Scan for the cell matching the given text and deliver its (X, Y) coordinate at center. 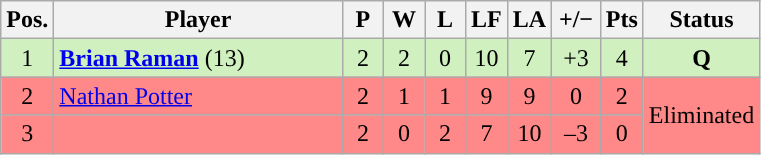
Pos. (28, 20)
4 (622, 58)
Q (701, 58)
Player (198, 20)
L (444, 20)
LA (529, 20)
Nathan Potter (198, 96)
P (362, 20)
LF (487, 20)
W (404, 20)
Brian Raman (13) (198, 58)
–3 (576, 134)
+3 (576, 58)
Status (701, 20)
Eliminated (701, 115)
Pts (622, 20)
+/− (576, 20)
3 (28, 134)
